Find where the given text appears and provide that cell's center as [x, y] coordinate. 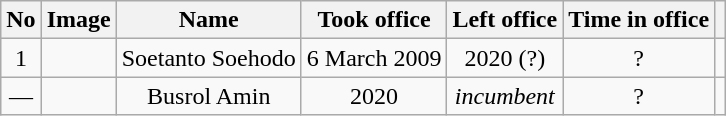
Soetanto Soehodo [208, 58]
Left office [505, 20]
incumbent [505, 96]
6 March 2009 [374, 58]
— [21, 96]
2020 (?) [505, 58]
No [21, 20]
1 [21, 58]
Name [208, 20]
Busrol Amin [208, 96]
Image [78, 20]
Time in office [639, 20]
2020 [374, 96]
Took office [374, 20]
